Provide the (X, Y) coordinate of the cell's center where the given text is located.  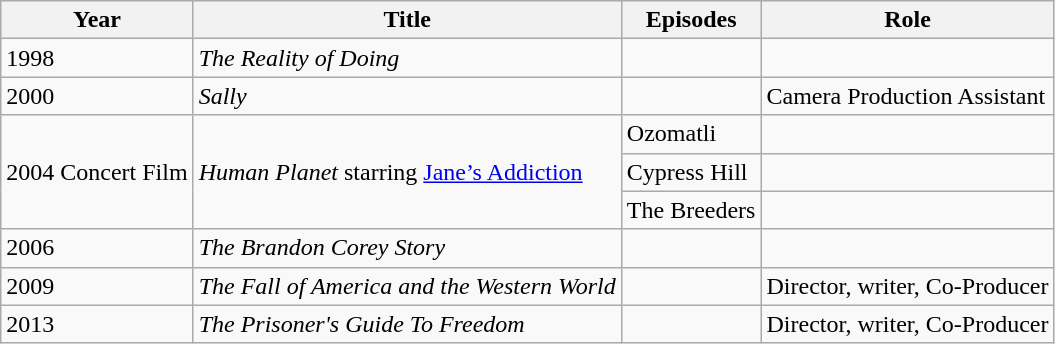
Title (407, 20)
Episodes (691, 20)
The Reality of Doing (407, 58)
2006 (97, 248)
The Brandon Corey Story (407, 248)
Cypress Hill (691, 172)
Human Planet starring Jane’s Addiction (407, 172)
2004 Concert Film (97, 172)
2000 (97, 96)
1998 (97, 58)
The Breeders (691, 210)
Sally (407, 96)
2013 (97, 324)
Camera Production Assistant (908, 96)
2009 (97, 286)
Year (97, 20)
The Fall of America and the Western World (407, 286)
Ozomatli (691, 134)
The Prisoner's Guide To Freedom (407, 324)
Role (908, 20)
